For the text-containing cell, return its midpoint in [X, Y] coordinate format. 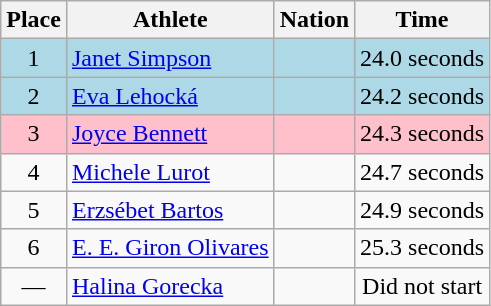
Joyce Bennett [170, 134]
24.9 seconds [422, 210]
E. E. Giron Olivares [170, 248]
24.0 seconds [422, 58]
25.3 seconds [422, 248]
1 [34, 58]
4 [34, 172]
Erzsébet Bartos [170, 210]
Time [422, 20]
24.7 seconds [422, 172]
6 [34, 248]
5 [34, 210]
3 [34, 134]
Janet Simpson [170, 58]
Nation [314, 20]
Michele Lurot [170, 172]
2 [34, 96]
24.3 seconds [422, 134]
Eva Lehocká [170, 96]
— [34, 286]
Place [34, 20]
24.2 seconds [422, 96]
Did not start [422, 286]
Athlete [170, 20]
Halina Gorecka [170, 286]
